Return (x, y) of the center of cell containing provided text 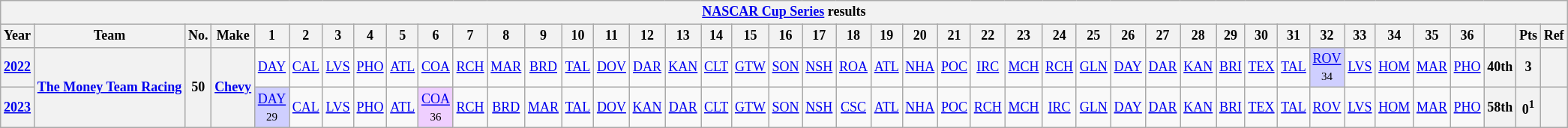
34 (1395, 36)
1 (271, 36)
Make (233, 36)
29 (1231, 36)
40th (1500, 67)
7 (470, 36)
18 (853, 36)
COA (436, 67)
01 (1528, 108)
26 (1128, 36)
The Money Team Racing (109, 87)
17 (819, 36)
33 (1360, 36)
23 (1024, 36)
NASCAR Cup Series results (784, 12)
36 (1467, 36)
4 (370, 36)
ROA (853, 67)
8 (506, 36)
Year (18, 36)
Pts (1528, 36)
COA36 (436, 108)
ROV (1327, 108)
25 (1093, 36)
21 (955, 36)
22 (988, 36)
14 (717, 36)
12 (647, 36)
28 (1198, 36)
27 (1162, 36)
13 (683, 36)
20 (920, 36)
16 (786, 36)
2022 (18, 67)
CSC (853, 108)
19 (886, 36)
Chevy (233, 87)
15 (751, 36)
32 (1327, 36)
6 (436, 36)
9 (544, 36)
10 (577, 36)
35 (1432, 36)
No. (198, 36)
24 (1060, 36)
5 (403, 36)
58th (1500, 108)
Team (109, 36)
2 (306, 36)
2023 (18, 108)
ROV34 (1327, 67)
30 (1261, 36)
50 (198, 87)
31 (1294, 36)
Ref (1554, 36)
11 (612, 36)
DAY29 (271, 108)
